Capture the cell that displays the provided text and extract its [X, Y] central coordinate. 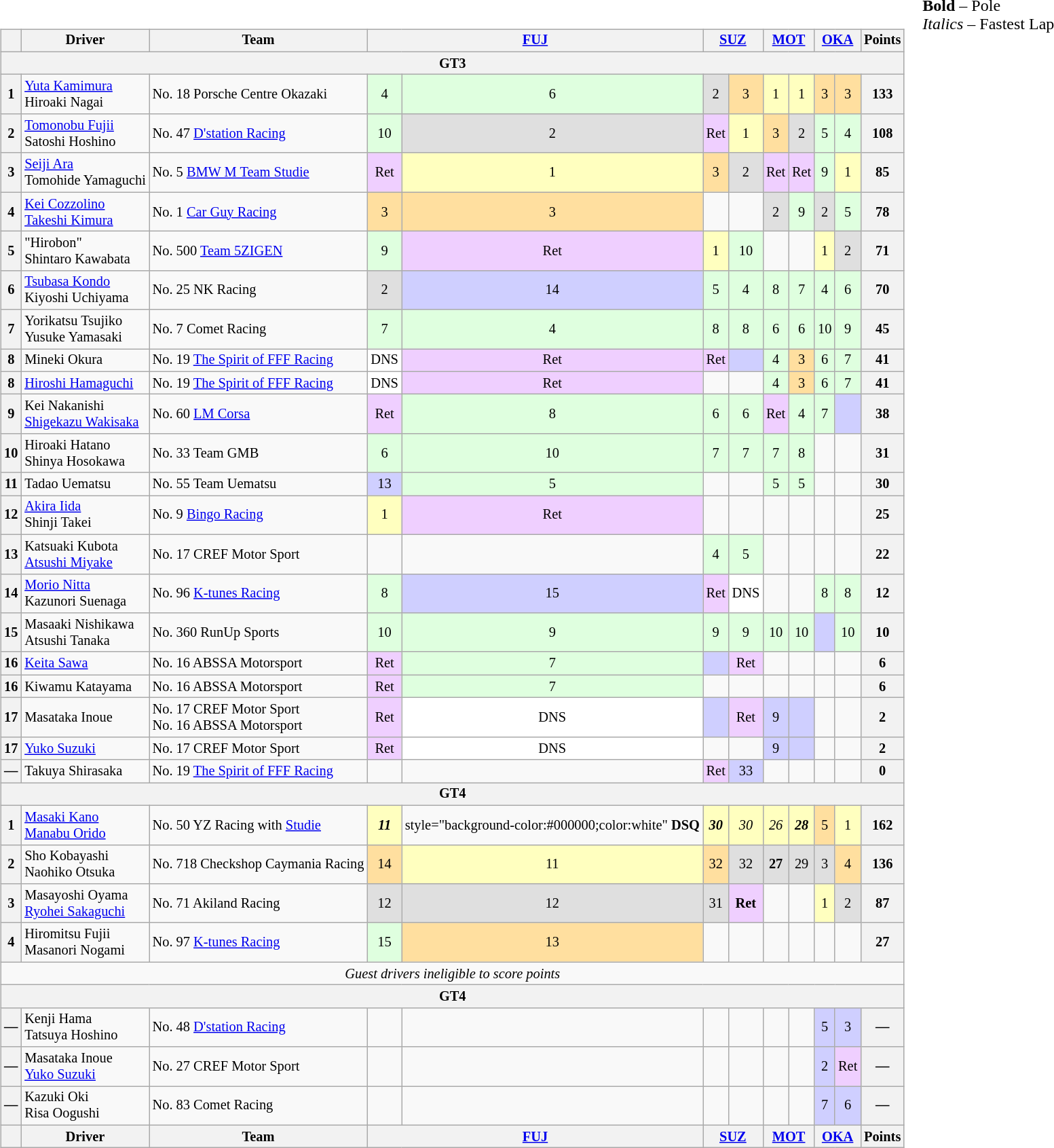
Sho Kobayashi Naohiko Otsuka [85, 864]
No. 7 Comet Racing [259, 329]
No. 71 Akiland Racing [259, 904]
No. 83 Comet Racing [259, 1106]
Akira Iida Shinji Takei [85, 515]
Mineki Okura [85, 360]
Yuko Suzuki [85, 748]
38 [882, 414]
No. 60 LM Corsa [259, 414]
No. 500 Team 5ZIGEN [259, 251]
Takuya Shirasaka [85, 771]
Hiroshi Hamaguchi [85, 383]
Yuta Kamimura Hiroaki Nagai [85, 94]
25 [882, 515]
87 [882, 904]
Katsuaki Kubota Atsushi Miyake [85, 554]
No. 718 Checkshop Caymania Racing [259, 864]
style="background-color:#000000;color:white" DSQ [552, 825]
Masayoshi Oyama Ryohei Sakaguchi [85, 904]
Tsubasa Kondo Kiyoshi Uchiyama [85, 290]
Kazuki Oki Risa Oogushi [85, 1106]
Hiromitsu Fujii Masanori Nogami [85, 942]
No. 97 K-tunes Racing [259, 942]
133 [882, 94]
No. 48 D'station Racing [259, 1027]
Kei Nakanishi Shigekazu Wakisaka [85, 414]
Masataka Inoue Yuko Suzuki [85, 1067]
Masaaki Nishikawa Atsushi Tanaka [85, 633]
Kei Cozzolino Takeshi Kimura [85, 212]
Tomonobu Fujii Satoshi Hoshino [85, 134]
71 [882, 251]
45 [882, 329]
70 [882, 290]
33 [746, 771]
85 [882, 172]
No. 50 YZ Racing with Studie [259, 825]
Kiwamu Katayama [85, 686]
No. 33 Team GMB [259, 453]
No. 27 CREF Motor Sport [259, 1067]
Hiroaki Hatano Shinya Hosokawa [85, 453]
No. 17 CREF Motor Sport No. 16 ABSSA Motorsport [259, 718]
108 [882, 134]
26 [776, 825]
Seiji Ara Tomohide Yamaguchi [85, 172]
78 [882, 212]
GT3 [452, 63]
No. 25 NK Racing [259, 290]
162 [882, 825]
0 [882, 771]
Masaki Kano Manabu Orido [85, 825]
Tadao Uematsu [85, 484]
No. 360 RunUp Sports [259, 633]
Morio Nitta Kazunori Suenaga [85, 593]
No. 96 K-tunes Racing [259, 593]
No. 5 BMW M Team Studie [259, 172]
No. 18 Porsche Centre Okazaki [259, 94]
29 [802, 864]
Keita Sawa [85, 663]
Yorikatsu Tsujiko Yusuke Yamasaki [85, 329]
22 [882, 554]
28 [802, 825]
Kenji Hama Tatsuya Hoshino [85, 1027]
Masataka Inoue [85, 718]
No. 1 Car Guy Racing [259, 212]
No. 47 D'station Racing [259, 134]
Guest drivers ineligible to score points [452, 974]
No. 55 Team Uematsu [259, 484]
"Hirobon" Shintaro Kawabata [85, 251]
No. 9 Bingo Racing [259, 515]
136 [882, 864]
